For the text-containing cell, return its midpoint in (X, Y) coordinate format. 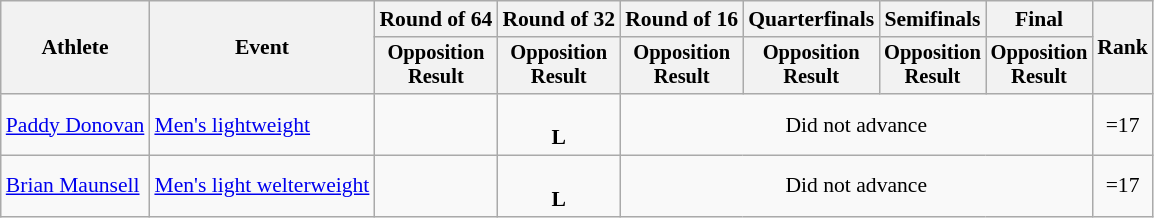
Round of 64 (436, 19)
Brian Maunsell (76, 186)
Final (1040, 19)
Rank (1122, 48)
Event (262, 48)
Men's lightweight (262, 124)
Athlete (76, 48)
Men's light welterweight (262, 186)
Round of 32 (558, 19)
Semifinals (932, 19)
Paddy Donovan (76, 124)
Quarterfinals (811, 19)
Round of 16 (682, 19)
